From the cell containing the given text, extract its center point as (X, Y) coordinate. 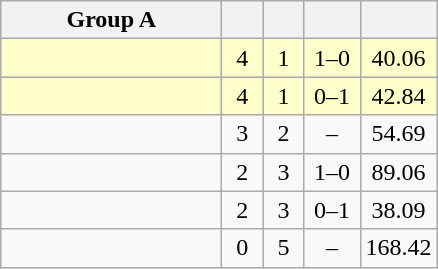
38.09 (398, 210)
0 (242, 248)
168.42 (398, 248)
42.84 (398, 96)
89.06 (398, 172)
40.06 (398, 58)
Group A (112, 20)
5 (284, 248)
54.69 (398, 134)
